Scan for the cell matching the given text and deliver its [X, Y] coordinate at center. 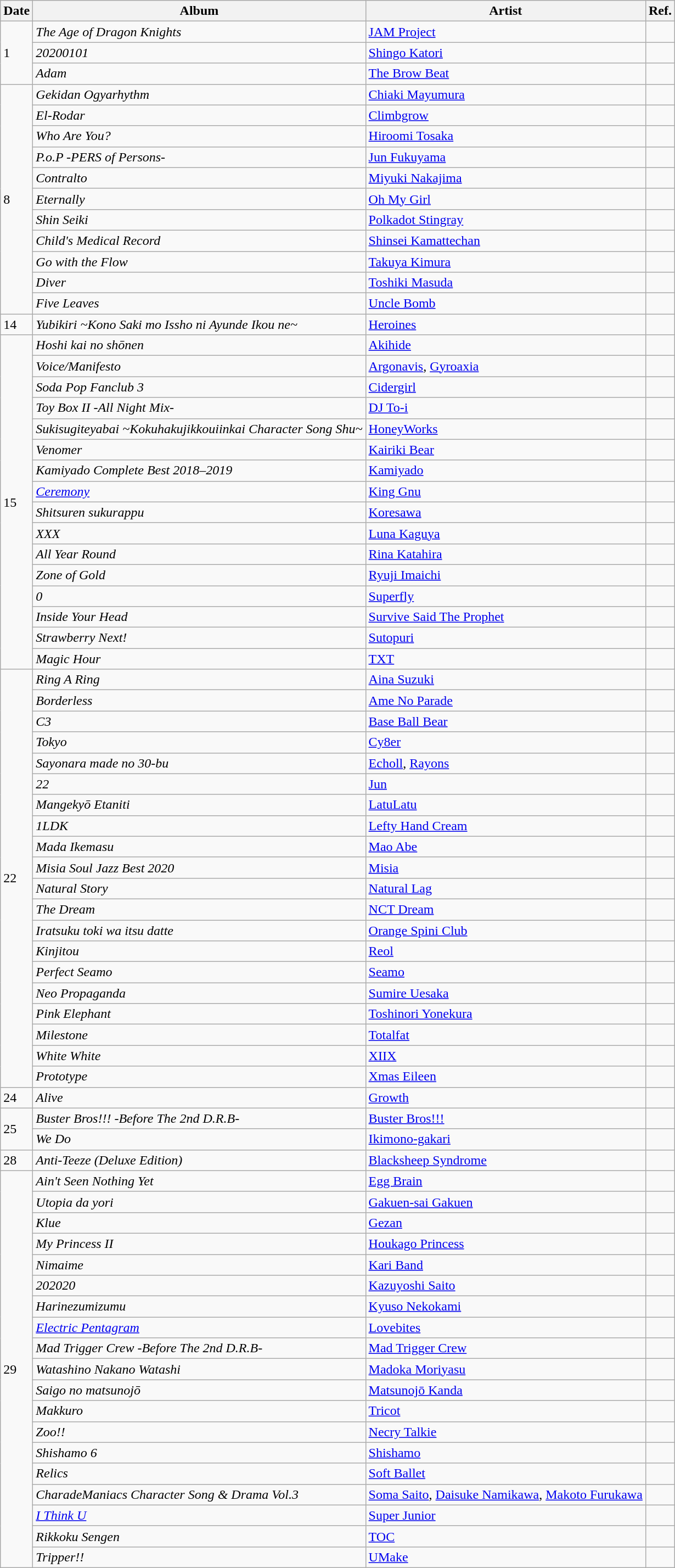
Mangekyō Etaniti [199, 805]
Child's Medical Record [199, 240]
Diver [199, 283]
Seamo [505, 972]
Sayonara made no 30-bu [199, 763]
20200101 [199, 53]
Utopia da yori [199, 1202]
Orange Spini Club [505, 931]
Cy8er [505, 742]
Kamiyado [505, 471]
Electric Pentagram [199, 1328]
Perfect Seamo [199, 972]
NCT Dream [505, 909]
Lovebites [505, 1328]
Takuya Kimura [505, 262]
White White [199, 1056]
Shingo Katori [505, 53]
Shinsei Kamattechan [505, 240]
Gekidan Ogyarhythm [199, 94]
29 [16, 1369]
Miyuki Nakajima [505, 178]
Relics [199, 1474]
Eternally [199, 199]
Ame No Parade [505, 701]
King Gnu [505, 491]
Cidergirl [505, 387]
My Princess II [199, 1244]
Venomer [199, 450]
Madoka Moriyasu [505, 1369]
Strawberry Next! [199, 638]
Misia [505, 867]
LatuLatu [505, 805]
Kazuyoshi Saito [505, 1286]
0 [199, 596]
Shishamo 6 [199, 1453]
Polkadot Stingray [505, 220]
I Think U [199, 1515]
Sutopuri [505, 638]
Matsunojō Kanda [505, 1390]
Koresawa [505, 512]
Toy Box II -All Night Mix- [199, 408]
Zoo!! [199, 1432]
Soda Pop Fanclub 3 [199, 387]
Base Ball Bear [505, 721]
Mao Abe [505, 847]
Ryuji Imaichi [505, 575]
Pink Elephant [199, 1014]
Saigo no matsunojō [199, 1390]
24 [16, 1097]
Luna Kaguya [505, 533]
Akihide [505, 345]
Ring A Ring [199, 680]
Kamiyado Complete Best 2018–2019 [199, 471]
Soma Saito, Daisuke Namikawa, Makoto Furukawa [505, 1494]
Rikkoku Sengen [199, 1536]
Natural Story [199, 888]
We Do [199, 1139]
Watashino Nakano Watashi [199, 1369]
All Year Round [199, 554]
Zone of Gold [199, 575]
Aina Suzuki [505, 680]
XIIX [505, 1056]
Growth [505, 1097]
Shishamo [505, 1453]
DJ To-i [505, 408]
Heroines [505, 324]
Tricot [505, 1411]
XXX [199, 533]
Survive Said The Prophet [505, 617]
TOC [505, 1536]
Reol [505, 951]
Hoshi kai no shōnen [199, 345]
TXT [505, 659]
Magic Hour [199, 659]
The Dream [199, 909]
1LDK [199, 826]
Kyuso Nekokami [505, 1307]
25 [16, 1129]
Prototype [199, 1077]
Ref. [660, 11]
Yubikiri ~Kono Saki mo Issho ni Ayunde Ikou ne~ [199, 324]
Tripper!! [199, 1557]
Tokyo [199, 742]
Kinjitou [199, 951]
Ceremony [199, 491]
Lefty Hand Cream [505, 826]
Ain't Seen Nothing Yet [199, 1181]
Anti-Teeze (Deluxe Edition) [199, 1160]
Rina Katahira [505, 554]
Kari Band [505, 1264]
Date [16, 11]
Makkuro [199, 1411]
Sumire Uesaka [505, 993]
Xmas Eileen [505, 1077]
Who Are You? [199, 136]
Houkago Princess [505, 1244]
Mad Trigger Crew [505, 1348]
CharadeManiacs Character Song & Drama Vol.3 [199, 1494]
Album [199, 11]
Uncle Bomb [505, 304]
The Brow Beat [505, 74]
Toshinori Yonekura [505, 1014]
Superfly [505, 596]
C3 [199, 721]
Blacksheep Syndrome [505, 1160]
Contralto [199, 178]
Oh My Girl [505, 199]
14 [16, 324]
Borderless [199, 701]
Echoll, Rayons [505, 763]
202020 [199, 1286]
Hiroomi Tosaka [505, 136]
Shitsuren sukurappu [199, 512]
Chiaki Mayumura [505, 94]
Go with the Flow [199, 262]
Misia Soul Jazz Best 2020 [199, 867]
Toshiki Masuda [505, 283]
Ikimono-gakari [505, 1139]
Soft Ballet [505, 1474]
Totalfat [505, 1035]
The Age of Dragon Knights [199, 32]
Neo Propaganda [199, 993]
Shin Seiki [199, 220]
Necry Talkie [505, 1432]
15 [16, 502]
HoneyWorks [505, 429]
Mada Ikemasu [199, 847]
Jun [505, 784]
Alive [199, 1097]
Harinezumizumu [199, 1307]
Milestone [199, 1035]
Jun Fukuyama [505, 157]
Gakuen-sai Gakuen [505, 1202]
1 [16, 53]
28 [16, 1160]
Buster Bros!!! [505, 1118]
UMake [505, 1557]
Mad Trigger Crew -Before The 2nd D.R.B- [199, 1348]
Inside Your Head [199, 617]
Buster Bros!!! -Before The 2nd D.R.B- [199, 1118]
JAM Project [505, 32]
Five Leaves [199, 304]
8 [16, 199]
Egg Brain [505, 1181]
Climbgrow [505, 115]
Sukisugiteyabai ~Kokuhakujikkouiinkai Character Song Shu~ [199, 429]
Gezan [505, 1223]
Iratsuku toki wa itsu datte [199, 931]
Adam [199, 74]
El-Rodar [199, 115]
Klue [199, 1223]
Natural Lag [505, 888]
Artist [505, 11]
P.o.P -PERS of Persons- [199, 157]
Voice/Manifesto [199, 366]
Nimaime [199, 1264]
Kairiki Bear [505, 450]
Super Junior [505, 1515]
Argonavis, Gyroaxia [505, 366]
